Locate the cell with the specified text and output its [X, Y] center coordinate. 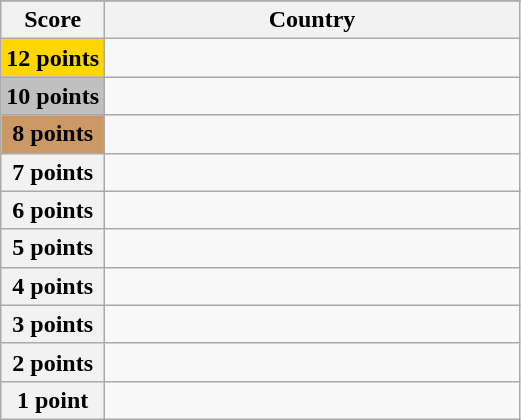
Country [312, 20]
12 points [53, 58]
10 points [53, 96]
8 points [53, 134]
1 point [53, 400]
7 points [53, 172]
6 points [53, 210]
3 points [53, 324]
Score [53, 20]
4 points [53, 286]
2 points [53, 362]
5 points [53, 248]
